Find where the given text appears and provide that cell's center as (x, y) coordinate. 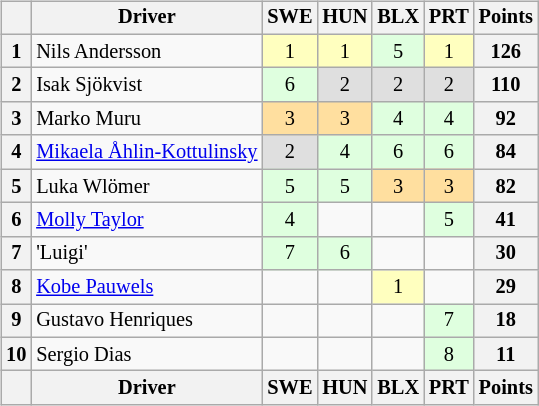
Luka Wlömer (146, 186)
11 (506, 354)
84 (506, 152)
Mikaela Åhlin-Kottulinsky (146, 152)
30 (506, 253)
Sergio Dias (146, 354)
Nils Andersson (146, 51)
Isak Sjökvist (146, 85)
9 (16, 321)
110 (506, 85)
41 (506, 220)
Kobe Pauwels (146, 287)
29 (506, 287)
Molly Taylor (146, 220)
82 (506, 186)
Gustavo Henriques (146, 321)
18 (506, 321)
126 (506, 51)
10 (16, 354)
92 (506, 119)
'Luigi' (146, 253)
Marko Muru (146, 119)
